Detect which cell encompasses the target text, then output its [x, y] center coordinate. 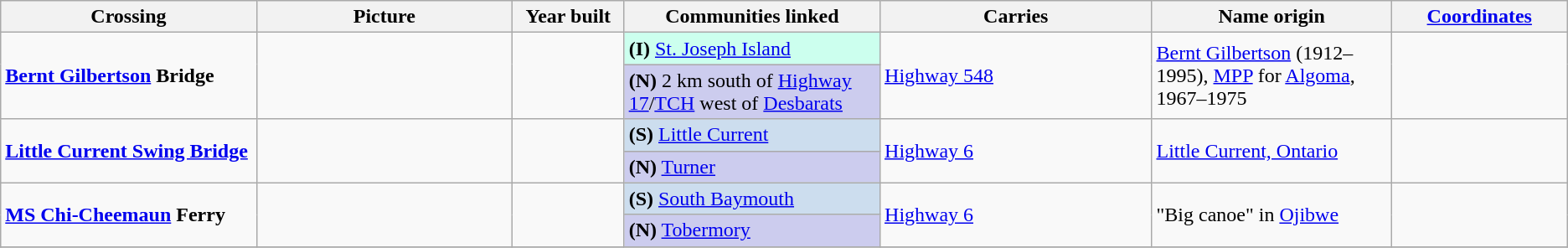
Bernt Gilbertson Bridge [129, 75]
Communities linked [752, 17]
Crossing [129, 17]
Carries [1016, 17]
(I) St. Joseph Island [752, 49]
Coordinates [1479, 17]
(N) Tobermory [752, 230]
(S) Little Current [752, 135]
Picture [384, 17]
"Big canoe" in Ojibwe [1271, 214]
(N) Turner [752, 167]
Bernt Gilbertson (1912–1995), MPP for Algoma, 1967–1975 [1271, 75]
Little Current Swing Bridge [129, 151]
Little Current, Ontario [1271, 151]
MS Chi-Cheemaun Ferry [129, 214]
Name origin [1271, 17]
Highway 548 [1016, 75]
(S) South Baymouth [752, 199]
(N) 2 km south of Highway 17/TCH west of Desbarats [752, 92]
Year built [569, 17]
